Scan for the cell matching the given text and deliver its (x, y) coordinate at center. 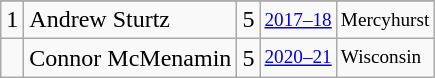
Mercyhurst (385, 20)
1 (12, 20)
Wisconsin (385, 58)
2020–21 (298, 58)
Andrew Sturtz (130, 20)
2017–18 (298, 20)
Connor McMenamin (130, 58)
